Extract the (x, y) coordinate from the center of the cell holding the provided text.  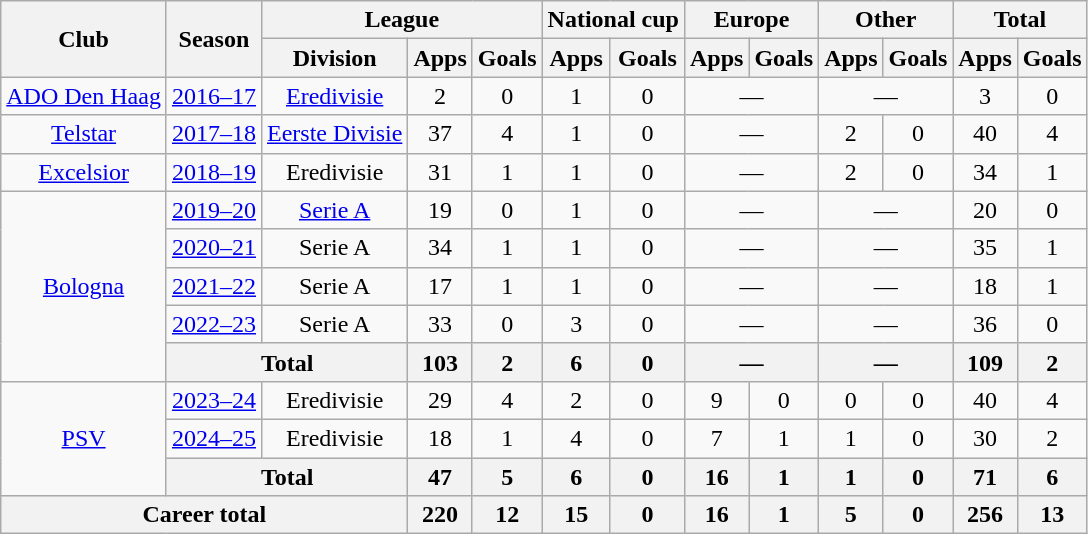
19 (440, 210)
Telstar (84, 134)
Career total (204, 515)
103 (440, 362)
15 (576, 515)
2018–19 (214, 172)
37 (440, 134)
7 (716, 438)
17 (440, 286)
Excelsior (84, 172)
2023–24 (214, 400)
2017–18 (214, 134)
33 (440, 324)
2019–20 (214, 210)
12 (507, 515)
Division (334, 58)
47 (440, 477)
2022–23 (214, 324)
Europe (751, 20)
2021–22 (214, 286)
109 (985, 362)
31 (440, 172)
Other (886, 20)
Eerste Divisie (334, 134)
League (402, 20)
ADO Den Haag (84, 96)
Season (214, 39)
35 (985, 248)
2016–17 (214, 96)
National cup (613, 20)
2020–21 (214, 248)
36 (985, 324)
29 (440, 400)
PSV (84, 438)
Bologna (84, 286)
Club (84, 39)
30 (985, 438)
20 (985, 210)
220 (440, 515)
2024–25 (214, 438)
13 (1052, 515)
9 (716, 400)
256 (985, 515)
71 (985, 477)
